Return the [x, y] coordinate for the center point of the cell that contains the specified text.  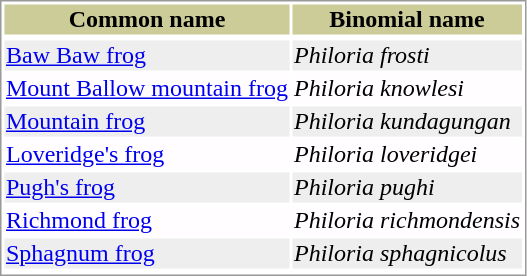
Philoria frosti [406, 55]
Loveridge's frog [146, 155]
Philoria pughi [406, 187]
Philoria sphagnicolus [406, 253]
Philoria loveridgei [406, 155]
Pugh's frog [146, 187]
Common name [146, 19]
Philoria richmondensis [406, 221]
Sphagnum frog [146, 253]
Binomial name [406, 19]
Baw Baw frog [146, 55]
Philoria kundagungan [406, 121]
Mountain frog [146, 121]
Richmond frog [146, 221]
Mount Ballow mountain frog [146, 89]
Philoria knowlesi [406, 89]
